Output the (X, Y) coordinate of the center of the cell containing the given text.  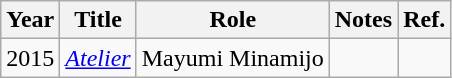
Title (98, 20)
Notes (363, 20)
Role (232, 20)
2015 (30, 58)
Atelier (98, 58)
Year (30, 20)
Mayumi Minamijo (232, 58)
Ref. (424, 20)
